Locate the cell with the specified text and output its (X, Y) center coordinate. 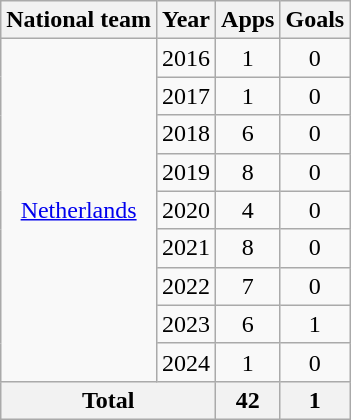
42 (248, 400)
Total (108, 400)
Year (186, 20)
Goals (315, 20)
2024 (186, 362)
2016 (186, 58)
2021 (186, 248)
2019 (186, 172)
2018 (186, 134)
7 (248, 286)
2023 (186, 324)
2022 (186, 286)
Netherlands (79, 210)
2020 (186, 210)
2017 (186, 96)
4 (248, 210)
National team (79, 20)
Apps (248, 20)
